Pinpoint the cell where the given text exists, returning its (X, Y) midpoint coordinate. 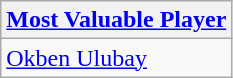
Okben Ulubay (116, 58)
Most Valuable Player (116, 20)
